From the cell containing the given text, extract its center point as [X, Y] coordinate. 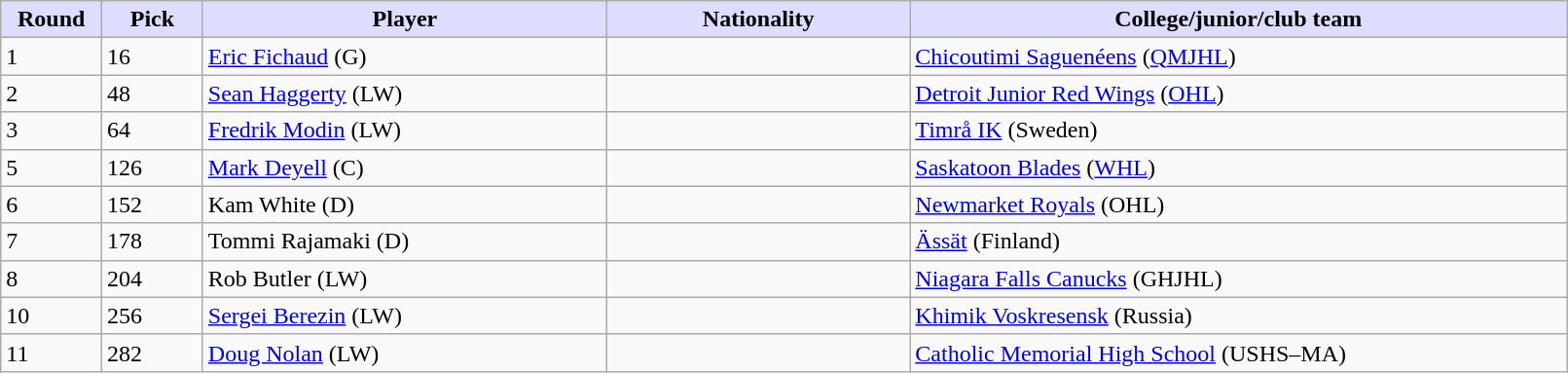
Rob Butler (LW) [405, 279]
204 [153, 279]
Timrå IK (Sweden) [1238, 131]
16 [153, 56]
Khimik Voskresensk (Russia) [1238, 316]
3 [52, 131]
Chicoutimi Saguenéens (QMJHL) [1238, 56]
Sean Haggerty (LW) [405, 93]
Ässät (Finland) [1238, 242]
Niagara Falls Canucks (GHJHL) [1238, 279]
64 [153, 131]
Sergei Berezin (LW) [405, 316]
Doug Nolan (LW) [405, 353]
Eric Fichaud (G) [405, 56]
10 [52, 316]
11 [52, 353]
1 [52, 56]
Nationality [757, 19]
College/junior/club team [1238, 19]
Catholic Memorial High School (USHS–MA) [1238, 353]
Kam White (D) [405, 205]
Mark Deyell (C) [405, 168]
Fredrik Modin (LW) [405, 131]
Saskatoon Blades (WHL) [1238, 168]
Round [52, 19]
Detroit Junior Red Wings (OHL) [1238, 93]
126 [153, 168]
Player [405, 19]
48 [153, 93]
152 [153, 205]
8 [52, 279]
6 [52, 205]
256 [153, 316]
Newmarket Royals (OHL) [1238, 205]
2 [52, 93]
5 [52, 168]
282 [153, 353]
7 [52, 242]
Pick [153, 19]
Tommi Rajamaki (D) [405, 242]
178 [153, 242]
